From the cell containing the given text, extract its center point as [X, Y] coordinate. 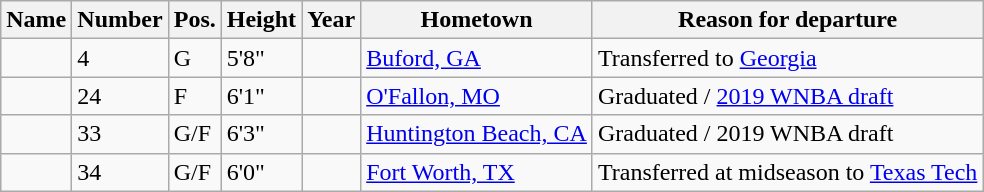
Hometown [477, 20]
G [194, 58]
5'8" [261, 58]
O'Fallon, MO [477, 96]
33 [120, 134]
6'0" [261, 172]
6'1" [261, 96]
Number [120, 20]
34 [120, 172]
Fort Worth, TX [477, 172]
6'3" [261, 134]
Height [261, 20]
Pos. [194, 20]
4 [120, 58]
F [194, 96]
24 [120, 96]
Transferred to Georgia [788, 58]
Reason for departure [788, 20]
Huntington Beach, CA [477, 134]
Year [332, 20]
Name [36, 20]
Buford, GA [477, 58]
Transferred at midseason to Texas Tech [788, 172]
